For the text-containing cell, return its midpoint in [x, y] coordinate format. 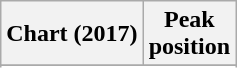
Peakposition [189, 34]
Chart (2017) [72, 34]
